Provide the (x, y) coordinate of the cell's center where the given text is located.  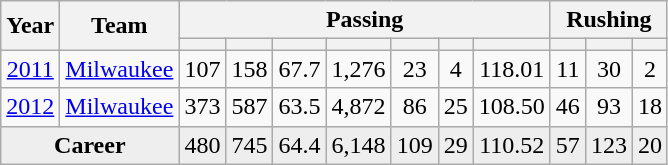
23 (414, 69)
373 (202, 107)
109 (414, 145)
20 (650, 145)
67.7 (300, 69)
2011 (30, 69)
Passing (364, 20)
110.52 (512, 145)
57 (568, 145)
118.01 (512, 69)
587 (250, 107)
480 (202, 145)
108.50 (512, 107)
Team (120, 26)
745 (250, 145)
2012 (30, 107)
29 (456, 145)
2 (650, 69)
11 (568, 69)
86 (414, 107)
4 (456, 69)
Year (30, 26)
4,872 (358, 107)
64.4 (300, 145)
123 (608, 145)
18 (650, 107)
30 (608, 69)
107 (202, 69)
Career (90, 145)
6,148 (358, 145)
25 (456, 107)
1,276 (358, 69)
Rushing (608, 20)
158 (250, 69)
46 (568, 107)
63.5 (300, 107)
93 (608, 107)
